Output the [x, y] coordinate of the center of the cell containing the given text.  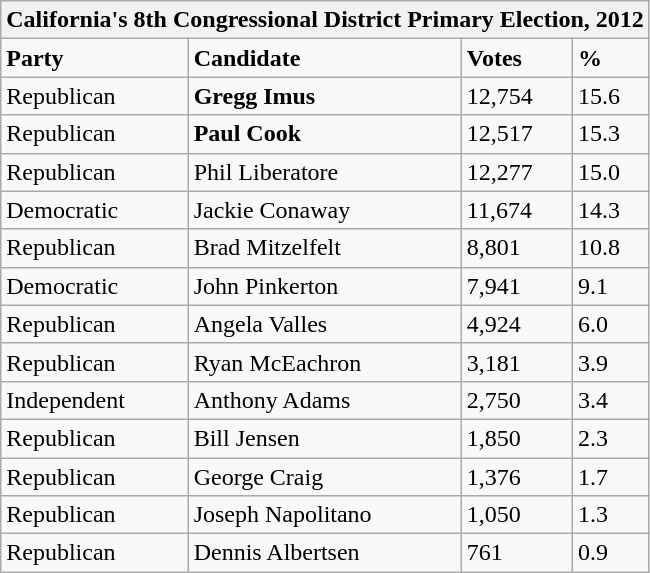
Brad Mitzelfelt [324, 248]
California's 8th Congressional District Primary Election, 2012 [326, 20]
3,181 [516, 362]
3.9 [612, 362]
11,674 [516, 210]
15.0 [612, 172]
1,376 [516, 477]
Gregg Imus [324, 96]
Phil Liberatore [324, 172]
12,754 [516, 96]
Bill Jensen [324, 438]
1.7 [612, 477]
12,277 [516, 172]
Ryan McEachron [324, 362]
Votes [516, 58]
Independent [94, 400]
8,801 [516, 248]
761 [516, 553]
Anthony Adams [324, 400]
10.8 [612, 248]
15.3 [612, 134]
3.4 [612, 400]
15.6 [612, 96]
Party [94, 58]
14.3 [612, 210]
7,941 [516, 286]
4,924 [516, 324]
1,850 [516, 438]
12,517 [516, 134]
Angela Valles [324, 324]
1,050 [516, 515]
2.3 [612, 438]
1.3 [612, 515]
9.1 [612, 286]
Joseph Napolitano [324, 515]
2,750 [516, 400]
6.0 [612, 324]
George Craig [324, 477]
Paul Cook [324, 134]
Dennis Albertsen [324, 553]
0.9 [612, 553]
John Pinkerton [324, 286]
% [612, 58]
Jackie Conaway [324, 210]
Candidate [324, 58]
